Identify which cell holds the provided text, then report its [x, y] central coordinate. 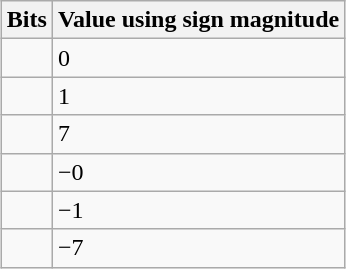
7 [198, 134]
0 [198, 58]
Bits [26, 20]
Value using sign magnitude [198, 20]
−1 [198, 210]
1 [198, 96]
−0 [198, 172]
−7 [198, 248]
